Locate the cell with the specified text and output its [x, y] center coordinate. 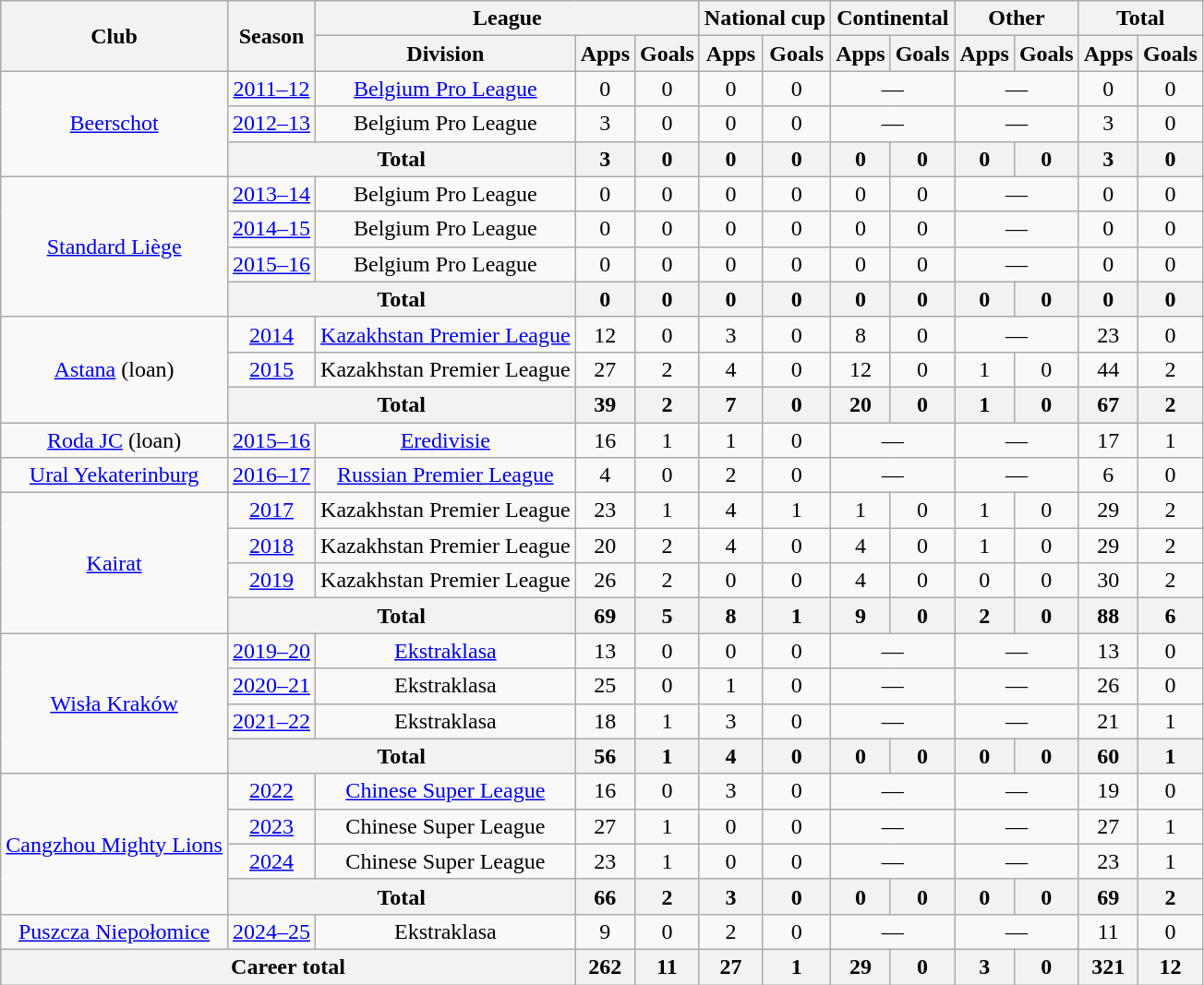
44 [1108, 369]
2019–20 [271, 651]
Ural Yekaterinburg [114, 475]
2023 [271, 826]
2021–22 [271, 721]
Puszcza Niepołomice [114, 931]
56 [605, 756]
Russian Premier League [446, 475]
2013–14 [271, 194]
7 [730, 404]
2017 [271, 511]
Kairat [114, 563]
5 [668, 616]
17 [1108, 440]
30 [1108, 581]
Continental [893, 18]
Eredivisie [446, 440]
18 [605, 721]
Astana (loan) [114, 369]
2011–12 [271, 89]
321 [1108, 967]
Beerschot [114, 124]
Other [1017, 18]
2018 [271, 546]
2016–17 [271, 475]
Standard Liège [114, 246]
39 [605, 404]
National cup [765, 18]
2014 [271, 334]
Season [271, 36]
60 [1108, 756]
Roda JC (loan) [114, 440]
19 [1108, 791]
Cangzhou Mighty Lions [114, 844]
25 [605, 686]
2015 [271, 369]
66 [605, 896]
2020–21 [271, 686]
Career total [288, 967]
262 [605, 967]
League [508, 18]
2012–13 [271, 124]
88 [1108, 616]
2024–25 [271, 931]
67 [1108, 404]
Wisła Kraków [114, 703]
21 [1108, 721]
2019 [271, 581]
2024 [271, 861]
2014–15 [271, 229]
Club [114, 36]
2022 [271, 791]
Division [446, 54]
